Detect which cell encompasses the target text, then output its [x, y] center coordinate. 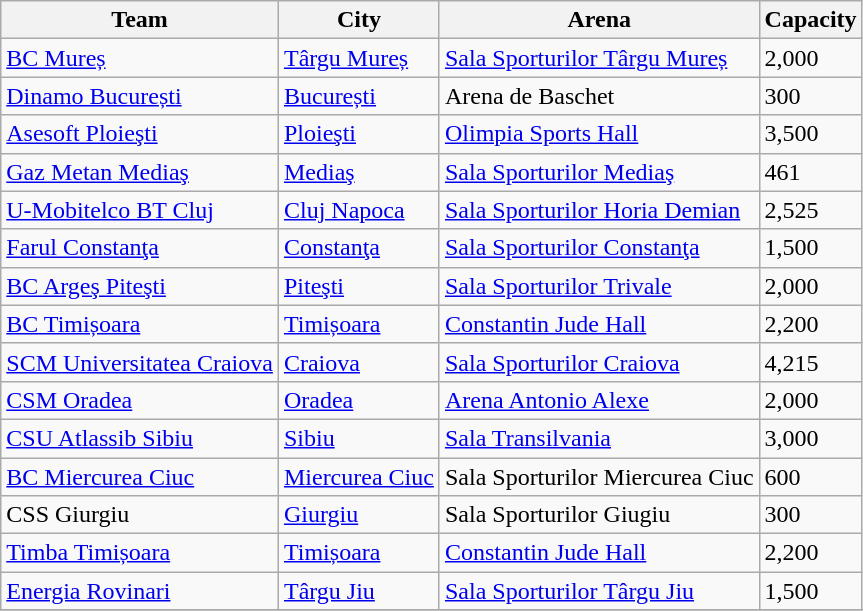
Oradea [358, 400]
461 [810, 172]
Sala Sporturilor Târgu Mureș [599, 58]
Miercurea Ciuc [358, 477]
Târgu Jiu [358, 591]
Giurgiu [358, 515]
Capacity [810, 20]
București [358, 96]
BC Argeş Piteşti [140, 286]
Sala Sporturilor Giugiu [599, 515]
Târgu Mureș [358, 58]
4,215 [810, 362]
Piteşti [358, 286]
Energia Rovinari [140, 591]
Sala Transilvania [599, 438]
Sala Sporturilor Trivale [599, 286]
3,500 [810, 134]
2,525 [810, 210]
Timba Timișoara [140, 553]
Sala Sporturilor Craiova [599, 362]
BC Timișoara [140, 324]
Sibiu [358, 438]
BC Miercurea Ciuc [140, 477]
Sala Sporturilor Târgu Jiu [599, 591]
Dinamo București [140, 96]
Cluj Napoca [358, 210]
Sala Sporturilor Horia Demian [599, 210]
Constanţa [358, 248]
CSS Giurgiu [140, 515]
Arena Antonio Alexe [599, 400]
Ploieşti [358, 134]
3,000 [810, 438]
Gaz Metan Mediaş [140, 172]
City [358, 20]
Arena [599, 20]
Sala Sporturilor Constanţa [599, 248]
Olimpia Sports Hall [599, 134]
Sala Sporturilor Miercurea Ciuc [599, 477]
600 [810, 477]
BC Mureș [140, 58]
Farul Constanţa [140, 248]
Craiova [358, 362]
Asesoft Ploieşti [140, 134]
Mediaş [358, 172]
Arena de Baschet [599, 96]
SCM Universitatea Craiova [140, 362]
Team [140, 20]
CSM Oradea [140, 400]
Sala Sporturilor Mediaş [599, 172]
CSU Atlassib Sibiu [140, 438]
U-Mobitelco BT Cluj [140, 210]
